Capture the cell that displays the provided text and extract its (x, y) central coordinate. 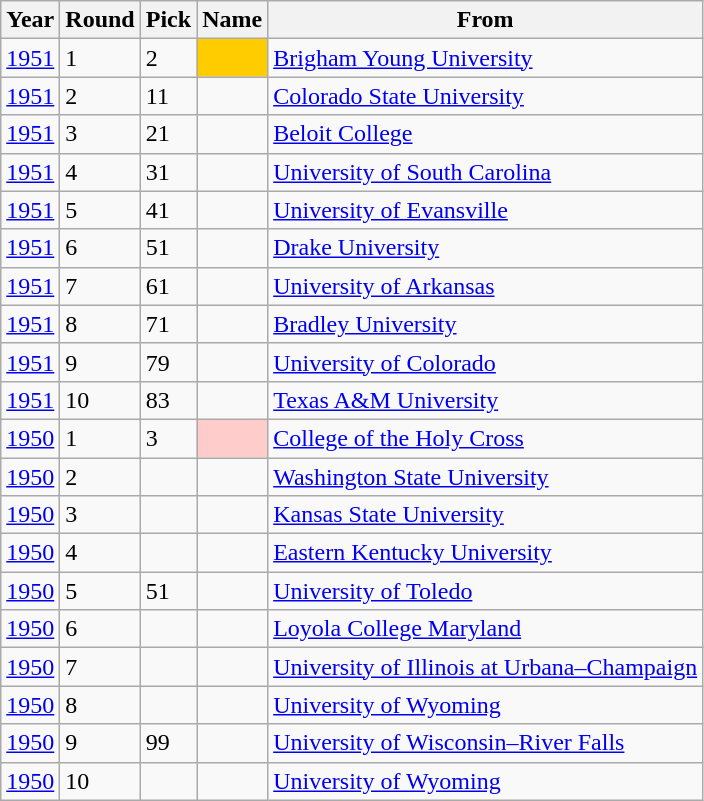
From (486, 20)
Eastern Kentucky University (486, 553)
Brigham Young University (486, 58)
41 (168, 210)
71 (168, 324)
Name (232, 20)
Bradley University (486, 324)
University of Arkansas (486, 286)
University of Wisconsin–River Falls (486, 743)
Pick (168, 20)
99 (168, 743)
11 (168, 96)
Texas A&M University (486, 400)
University of Colorado (486, 362)
Round (100, 20)
83 (168, 400)
Washington State University (486, 477)
Beloit College (486, 134)
Kansas State University (486, 515)
Drake University (486, 248)
Colorado State University (486, 96)
79 (168, 362)
61 (168, 286)
Loyola College Maryland (486, 629)
31 (168, 172)
Year (30, 20)
College of the Holy Cross (486, 438)
University of Evansville (486, 210)
University of Toledo (486, 591)
University of South Carolina (486, 172)
University of Illinois at Urbana–Champaign (486, 667)
21 (168, 134)
